Extract the [X, Y] coordinate from the center of the cell holding the provided text.  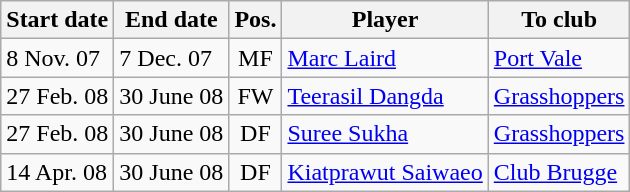
Pos. [256, 20]
7 Dec. 07 [172, 58]
Kiatprawut Saiwaeo [385, 172]
FW [256, 96]
Player [385, 20]
Suree Sukha [385, 134]
Club Brugge [559, 172]
End date [172, 20]
Start date [58, 20]
Marc Laird [385, 58]
To club [559, 20]
MF [256, 58]
Port Vale [559, 58]
Teerasil Dangda [385, 96]
8 Nov. 07 [58, 58]
14 Apr. 08 [58, 172]
